Return (x, y) of the center of cell containing provided text 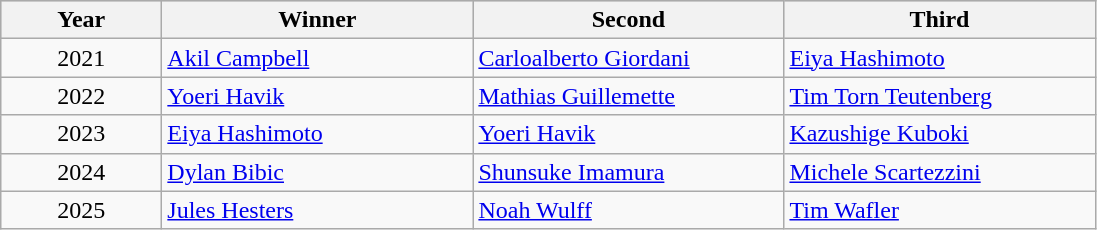
2025 (82, 210)
2024 (82, 172)
Kazushige Kuboki (940, 134)
2023 (82, 134)
Year (82, 20)
Michele Scartezzini (940, 172)
Second (628, 20)
2022 (82, 96)
Third (940, 20)
Noah Wulff (628, 210)
Akil Campbell (318, 58)
Dylan Bibic (318, 172)
Tim Torn Teutenberg (940, 96)
Jules Hesters (318, 210)
Carloalberto Giordani (628, 58)
Winner (318, 20)
Mathias Guillemette (628, 96)
2021 (82, 58)
Shunsuke Imamura (628, 172)
Tim Wafler (940, 210)
